Return the (x, y) coordinate for the center point of the cell that contains the specified text.  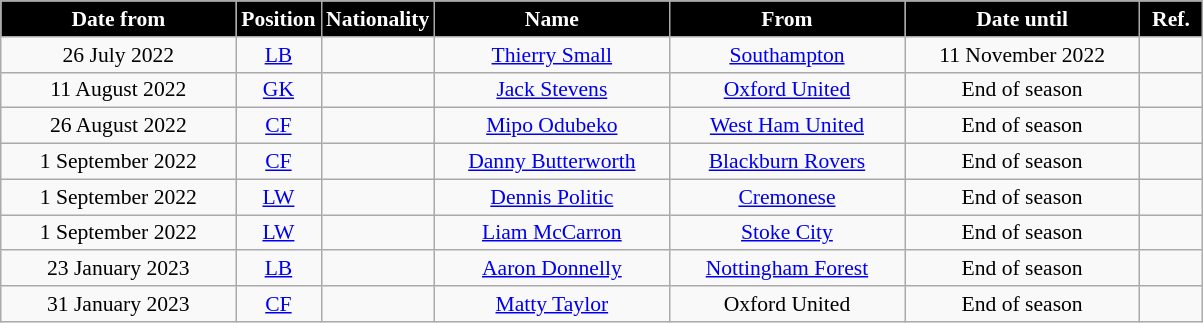
23 January 2023 (118, 269)
West Ham United (786, 126)
31 January 2023 (118, 304)
Blackburn Rovers (786, 162)
From (786, 19)
Cremonese (786, 197)
Dennis Politic (552, 197)
Date from (118, 19)
Position (278, 19)
Stoke City (786, 233)
Date until (1022, 19)
Ref. (1172, 19)
GK (278, 90)
Nottingham Forest (786, 269)
Danny Butterworth (552, 162)
Matty Taylor (552, 304)
11 August 2022 (118, 90)
26 August 2022 (118, 126)
Jack Stevens (552, 90)
Nationality (378, 19)
11 November 2022 (1022, 55)
Thierry Small (552, 55)
26 July 2022 (118, 55)
Aaron Donnelly (552, 269)
Mipo Odubeko (552, 126)
Name (552, 19)
Southampton (786, 55)
Liam McCarron (552, 233)
